Return (x, y) of the center of cell containing provided text 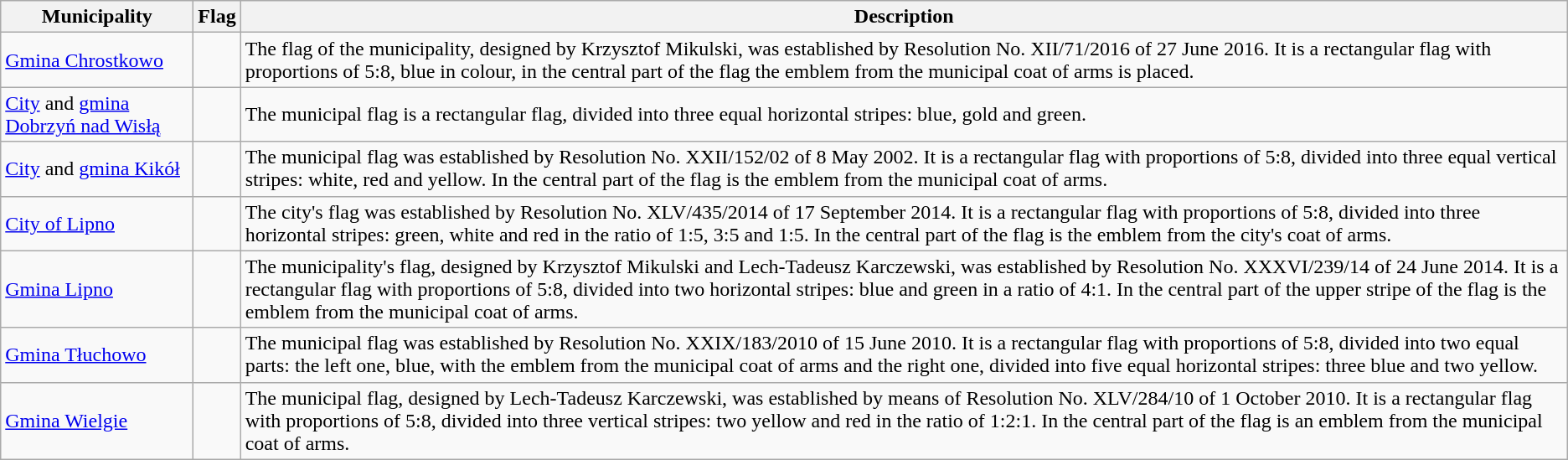
Gmina Tłuchowo (97, 355)
Municipality (97, 17)
Description (904, 17)
Flag (217, 17)
The municipal flag is a rectangular flag, divided into three equal horizontal stripes: blue, gold and green. (904, 114)
City and gmina Kikół (97, 169)
City and gmina Dobrzyń nad Wisłą (97, 114)
Gmina Wielgie (97, 421)
Gmina Lipno (97, 289)
Gmina Chrostkowo (97, 60)
City of Lipno (97, 223)
